Determine the (X, Y) coordinate at the center of the cell enclosing the given text.  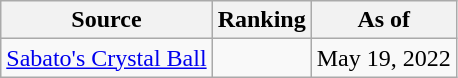
May 19, 2022 (384, 58)
Ranking (262, 20)
As of (384, 20)
Source (106, 20)
Sabato's Crystal Ball (106, 58)
